Capture the cell that displays the provided text and extract its [x, y] central coordinate. 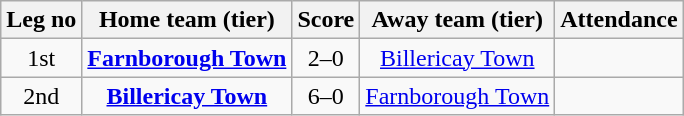
2nd [42, 96]
Home team (tier) [187, 20]
Attendance [619, 20]
6–0 [326, 96]
2–0 [326, 58]
Away team (tier) [458, 20]
1st [42, 58]
Leg no [42, 20]
Score [326, 20]
